Identify which cell holds the provided text, then report its [X, Y] central coordinate. 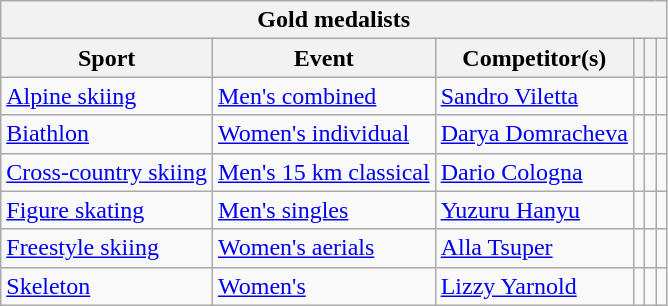
Alpine skiing [107, 96]
Skeleton [107, 286]
Men's 15 km classical [324, 172]
Figure skating [107, 210]
Competitor(s) [534, 58]
Men's combined [324, 96]
Men's singles [324, 210]
Women's [324, 286]
Cross-country skiing [107, 172]
Lizzy Yarnold [534, 286]
Sandro Viletta [534, 96]
Dario Cologna [534, 172]
Yuzuru Hanyu [534, 210]
Event [324, 58]
Women's individual [324, 134]
Darya Domracheva [534, 134]
Alla Tsuper [534, 248]
Sport [107, 58]
Gold medalists [334, 20]
Women's aerials [324, 248]
Biathlon [107, 134]
Freestyle skiing [107, 248]
